From the cell containing the given text, extract its center point as [X, Y] coordinate. 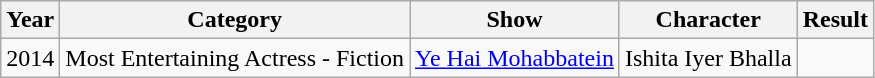
Most Entertaining Actress - Fiction [235, 58]
Result [835, 20]
Year [30, 20]
Show [515, 20]
Category [235, 20]
Ye Hai Mohabbatein [515, 58]
2014 [30, 58]
Ishita Iyer Bhalla [708, 58]
Character [708, 20]
